Capture the cell that displays the provided text and extract its [X, Y] central coordinate. 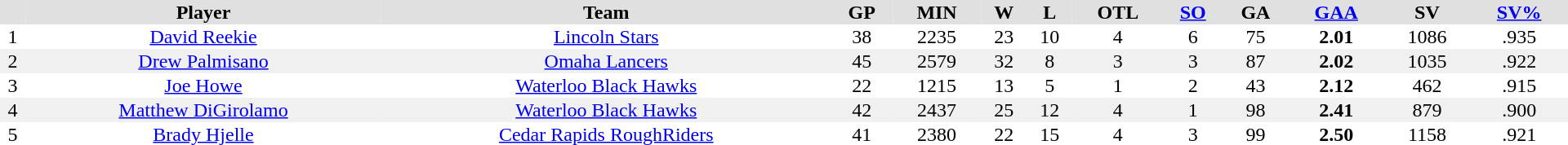
462 [1428, 86]
SV% [1519, 12]
GA [1256, 12]
.922 [1519, 61]
W [1004, 12]
1035 [1428, 61]
2.02 [1336, 61]
Drew Palmisano [203, 61]
2.01 [1336, 37]
Team [606, 12]
1215 [937, 86]
2.12 [1336, 86]
5 [1049, 86]
1086 [1428, 37]
Matthew DiGirolamo [203, 110]
25 [1004, 110]
87 [1256, 61]
SV [1428, 12]
43 [1256, 86]
2.41 [1336, 110]
2235 [937, 37]
6 [1192, 37]
13 [1004, 86]
2579 [937, 61]
75 [1256, 37]
42 [862, 110]
GAA [1336, 12]
45 [862, 61]
Omaha Lancers [606, 61]
98 [1256, 110]
.915 [1519, 86]
12 [1049, 110]
Joe Howe [203, 86]
32 [1004, 61]
38 [862, 37]
23 [1004, 37]
SO [1192, 12]
MIN [937, 12]
Player [203, 12]
David Reekie [203, 37]
L [1049, 12]
879 [1428, 110]
22 [862, 86]
10 [1049, 37]
GP [862, 12]
8 [1049, 61]
Lincoln Stars [606, 37]
2437 [937, 110]
OTL [1117, 12]
.900 [1519, 110]
.935 [1519, 37]
